Locate the cell with the specified text and output its [x, y] center coordinate. 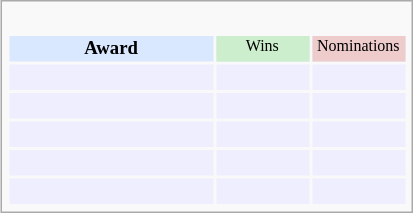
Wins [262, 50]
Nominations [358, 50]
Award [110, 50]
